Locate the cell with the specified text and output its (x, y) center coordinate. 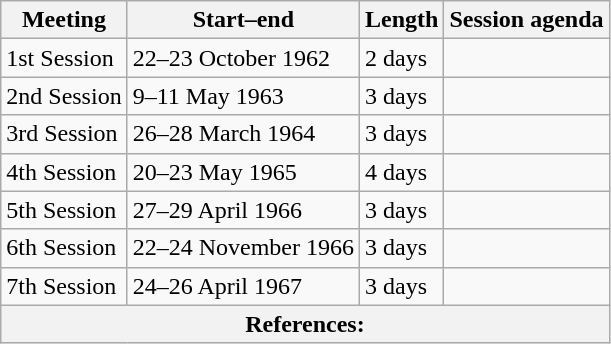
1st Session (64, 58)
24–26 April 1967 (243, 286)
References: (305, 324)
7th Session (64, 286)
3rd Session (64, 134)
20–23 May 1965 (243, 172)
Length (402, 20)
4 days (402, 172)
2nd Session (64, 96)
2 days (402, 58)
5th Session (64, 210)
Start–end (243, 20)
6th Session (64, 248)
27–29 April 1966 (243, 210)
Meeting (64, 20)
4th Session (64, 172)
26–28 March 1964 (243, 134)
Session agenda (526, 20)
9–11 May 1963 (243, 96)
22–23 October 1962 (243, 58)
22–24 November 1966 (243, 248)
